Provide the (X, Y) coordinate of the cell's center where the given text is located.  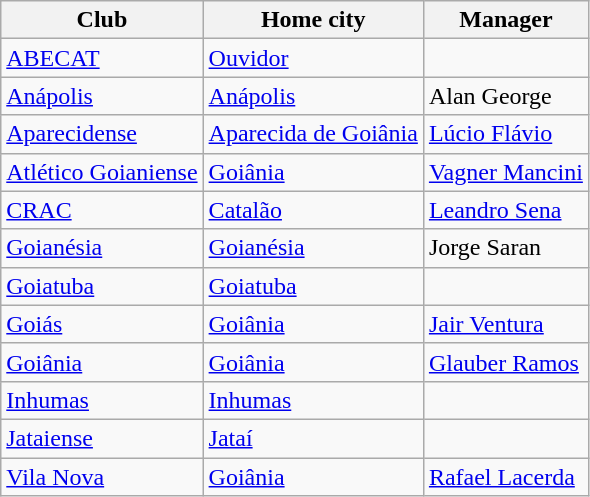
CRAC (102, 210)
Catalão (313, 210)
Vila Nova (102, 477)
ABECAT (102, 58)
Ouvidor (313, 58)
Manager (506, 20)
Jataí (313, 438)
Glauber Ramos (506, 362)
Club (102, 20)
Jair Ventura (506, 324)
Goiás (102, 324)
Home city (313, 20)
Rafael Lacerda (506, 477)
Aparecida de Goiânia (313, 134)
Alan George (506, 96)
Atlético Goianiense (102, 172)
Leandro Sena (506, 210)
Jorge Saran (506, 248)
Jataiense (102, 438)
Vagner Mancini (506, 172)
Aparecidense (102, 134)
Lúcio Flávio (506, 134)
